Provide the (X, Y) coordinate of the cell's center where the given text is located.  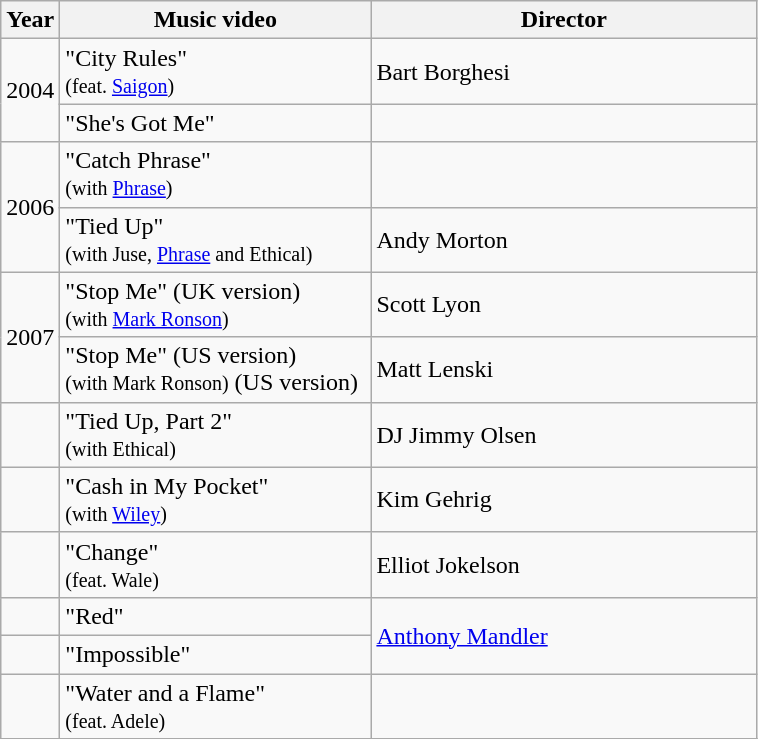
Year (30, 20)
"Cash in My Pocket"(with Wiley) (216, 500)
"Water and a Flame"(feat. Adele) (216, 706)
"She's Got Me" (216, 123)
"City Rules"(feat. Saigon) (216, 72)
Matt Lenski (564, 370)
"Tied Up, Part 2"(with Ethical) (216, 434)
Scott Lyon (564, 304)
Music video (216, 20)
2007 (30, 337)
"Change"(feat. Wale) (216, 564)
DJ Jimmy Olsen (564, 434)
"Stop Me" (UK version)(with Mark Ronson) (216, 304)
"Impossible" (216, 654)
Elliot Jokelson (564, 564)
Anthony Mandler (564, 635)
2004 (30, 90)
"Stop Me" (US version)(with Mark Ronson) (US version) (216, 370)
"Tied Up"(with Juse, Phrase and Ethical) (216, 240)
"Catch Phrase"(with Phrase) (216, 174)
2006 (30, 207)
Director (564, 20)
Kim Gehrig (564, 500)
"Red" (216, 616)
Andy Morton (564, 240)
Bart Borghesi (564, 72)
